Pinpoint the cell where the given text exists, returning its [X, Y] midpoint coordinate. 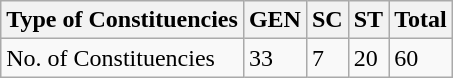
SC [327, 20]
Total [421, 20]
No. of Constituencies [122, 58]
Type of Constituencies [122, 20]
60 [421, 58]
7 [327, 58]
GEN [274, 20]
20 [368, 58]
ST [368, 20]
33 [274, 58]
